Provide the [X, Y] coordinate of the cell's center where the given text is located.  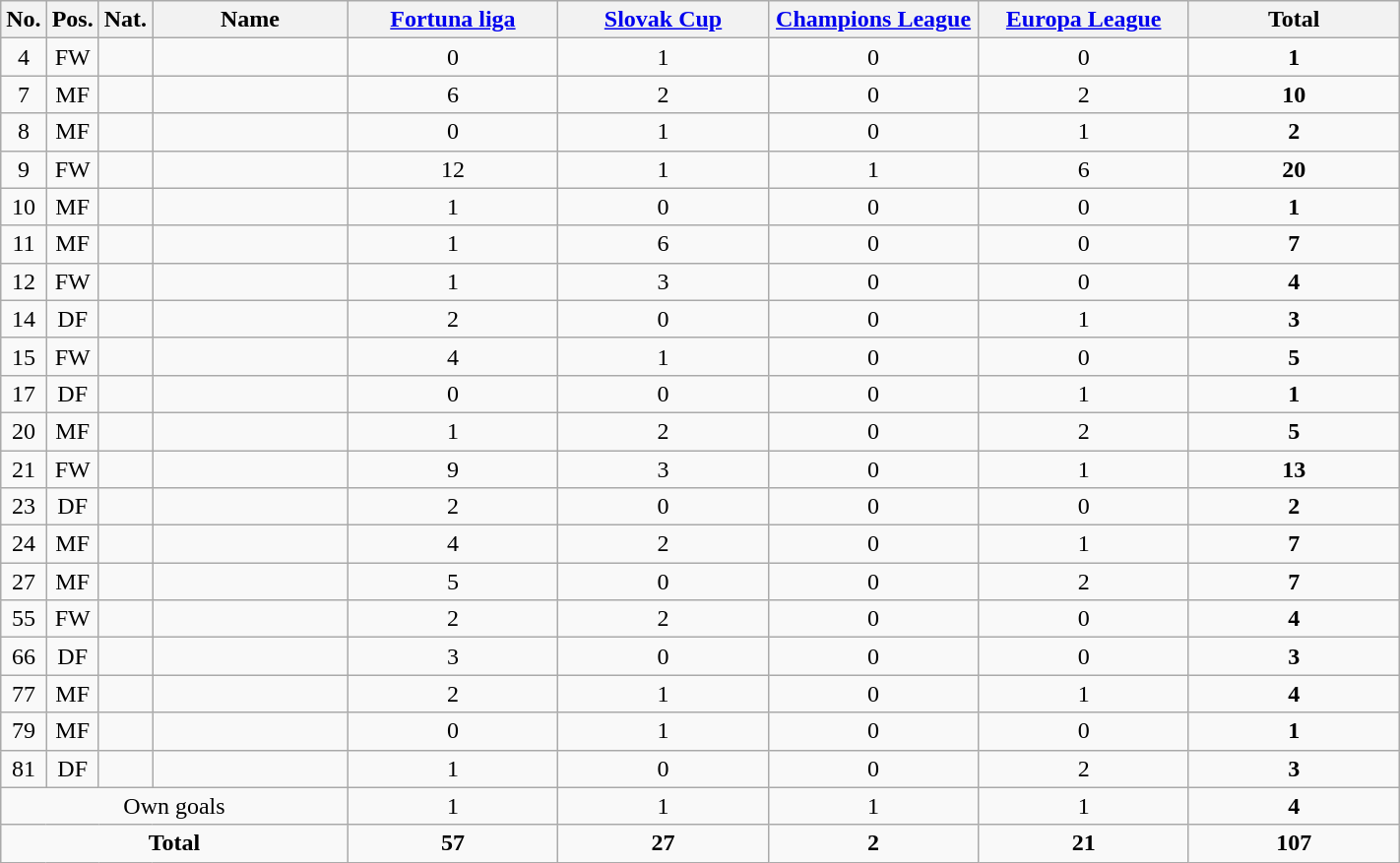
Nat. [125, 20]
Europa League [1084, 20]
Name [250, 20]
55 [24, 619]
Slovak Cup [664, 20]
24 [24, 544]
57 [453, 843]
79 [24, 731]
77 [24, 694]
Own goals [174, 806]
15 [24, 356]
23 [24, 507]
17 [24, 394]
13 [1294, 469]
14 [24, 319]
8 [24, 132]
Fortuna liga [453, 20]
11 [24, 244]
No. [24, 20]
107 [1294, 843]
Pos. [73, 20]
81 [24, 769]
Champions League [873, 20]
66 [24, 656]
